Pinpoint the cell where the given text exists, returning its (X, Y) midpoint coordinate. 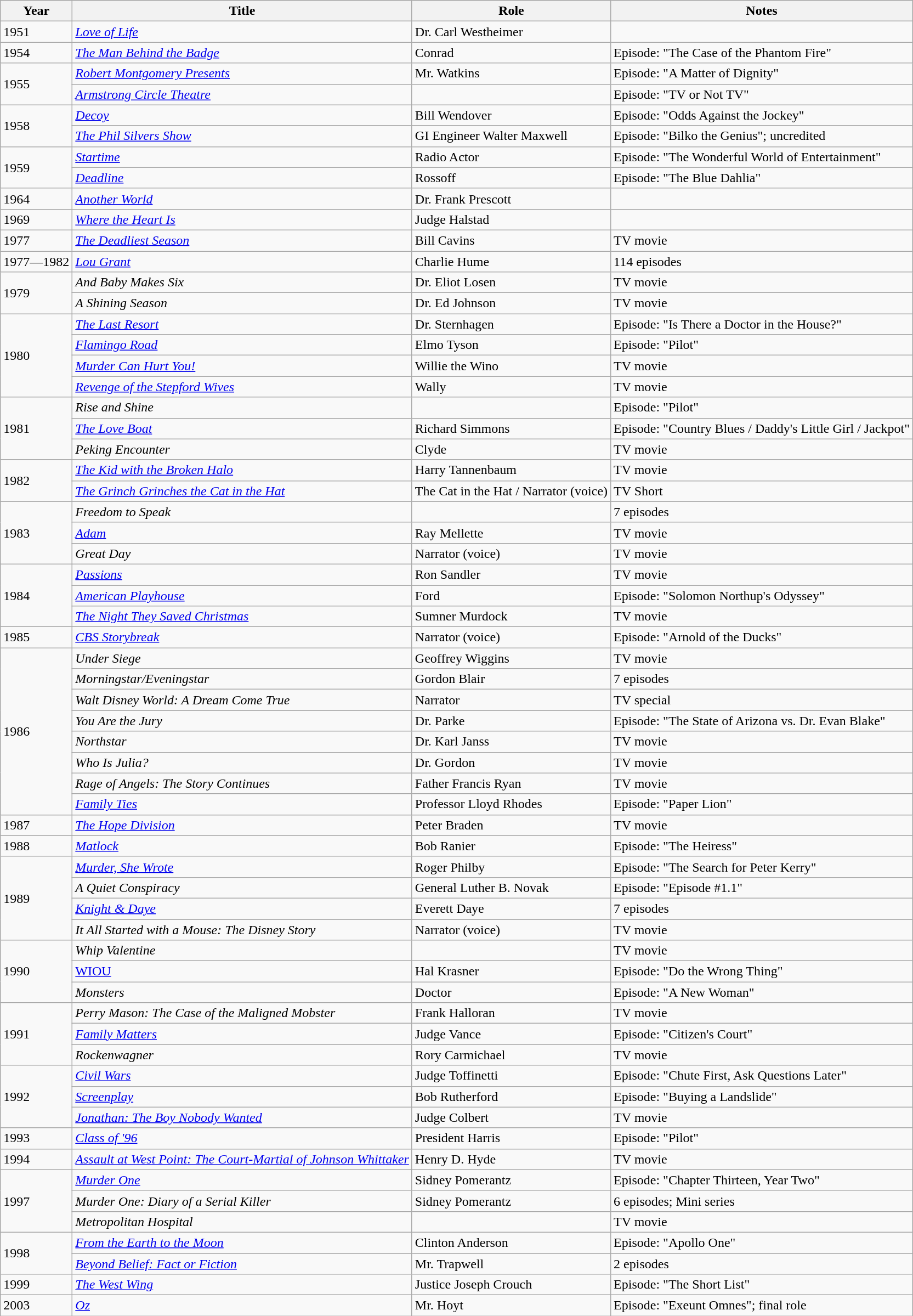
1980 (36, 355)
Episode: "Country Blues / Daddy's Little Girl / Jackpot" (762, 428)
Hal Krasner (511, 972)
Murder One (242, 1180)
Great Day (242, 553)
WIOU (242, 972)
Rossoff (511, 178)
Geoffrey Wiggins (511, 658)
1977—1982 (36, 262)
Episode: "A New Woman" (762, 992)
Radio Actor (511, 157)
Harry Tannenbaum (511, 470)
Murder Can Hurt You! (242, 366)
1983 (36, 533)
Family Ties (242, 804)
Startime (242, 157)
Rockenwagner (242, 1055)
1958 (36, 126)
1981 (36, 428)
Bill Wendover (511, 115)
Rory Carmichael (511, 1055)
Monsters (242, 992)
Walt Disney World: A Dream Come True (242, 700)
1955 (36, 84)
Episode: "Apollo One" (762, 1242)
Charlie Hume (511, 262)
Adam (242, 533)
Episode: "Odds Against the Jockey" (762, 115)
Episode: "Chute First, Ask Questions Later" (762, 1076)
Episode: "Do the Wrong Thing" (762, 972)
Rise and Shine (242, 408)
1989 (36, 898)
Richard Simmons (511, 428)
Episode: "Exeunt Omnes"; final role (762, 1306)
From the Earth to the Moon (242, 1242)
Professor Lloyd Rhodes (511, 804)
Decoy (242, 115)
TV Short (762, 491)
Dr. Karl Janss (511, 742)
1985 (36, 637)
1991 (36, 1034)
Clinton Anderson (511, 1242)
A Quiet Conspiracy (242, 888)
Passions (242, 574)
Wally (511, 387)
Justice Joseph Crouch (511, 1285)
You Are the Jury (242, 721)
Dr. Sternhagen (511, 324)
Judge Colbert (511, 1117)
It All Started with a Mouse: The Disney Story (242, 930)
6 episodes; Mini series (762, 1201)
Conrad (511, 53)
Episode: "The Search for Peter Kerry" (762, 867)
1984 (36, 595)
2003 (36, 1306)
Doctor (511, 992)
Love of Life (242, 32)
1959 (36, 167)
Episode: "The Blue Dahlia" (762, 178)
1993 (36, 1138)
Clyde (511, 449)
Bill Cavins (511, 240)
Peking Encounter (242, 449)
American Playhouse (242, 595)
1999 (36, 1285)
1997 (36, 1201)
1951 (36, 32)
Role (511, 11)
1992 (36, 1097)
And Baby Makes Six (242, 283)
Under Siege (242, 658)
Episode: "The Wonderful World of Entertainment" (762, 157)
Episode: "Episode #1.1" (762, 888)
Family Matters (242, 1034)
General Luther B. Novak (511, 888)
Robert Montgomery Presents (242, 74)
Knight & Daye (242, 908)
Gordon Blair (511, 679)
Episode: "Solomon Northup's Odyssey" (762, 595)
The Kid with the Broken Halo (242, 470)
Revenge of the Stepford Wives (242, 387)
Dr. Parke (511, 721)
Beyond Belief: Fact or Fiction (242, 1263)
Metropolitan Hospital (242, 1222)
Mr. Trapwell (511, 1263)
Civil Wars (242, 1076)
Mr. Watkins (511, 74)
Episode: "TV or Not TV" (762, 94)
1954 (36, 53)
Everett Daye (511, 908)
Willie the Wino (511, 366)
Mr. Hoyt (511, 1306)
Episode: "Is There a Doctor in the House?" (762, 324)
1977 (36, 240)
A Shining Season (242, 303)
Screenplay (242, 1097)
Episode: "Citizen's Court" (762, 1034)
Deadline (242, 178)
Rage of Angels: The Story Continues (242, 783)
Frank Halloran (511, 1013)
Episode: "The State of Arizona vs. Dr. Evan Blake" (762, 721)
1998 (36, 1253)
President Harris (511, 1138)
Freedom to Speak (242, 512)
1969 (36, 219)
1982 (36, 481)
Dr. Carl Westheimer (511, 32)
Peter Braden (511, 825)
Father Francis Ryan (511, 783)
Ron Sandler (511, 574)
Roger Philby (511, 867)
CBS Storybreak (242, 637)
Judge Vance (511, 1034)
Who Is Julia? (242, 763)
Episode: "Paper Lion" (762, 804)
Whip Valentine (242, 951)
Episode: "The Short List" (762, 1285)
Bob Rutherford (511, 1097)
Sumner Murdock (511, 617)
Northstar (242, 742)
The Cat in the Hat / Narrator (voice) (511, 491)
1986 (36, 731)
Matlock (242, 846)
Narrator (511, 700)
Episode: "Chapter Thirteen, Year Two" (762, 1180)
The Night They Saved Christmas (242, 617)
TV special (762, 700)
2 episodes (762, 1263)
Notes (762, 11)
Dr. Frank Prescott (511, 199)
1990 (36, 972)
Jonathan: The Boy Nobody Wanted (242, 1117)
The Love Boat (242, 428)
Henry D. Hyde (511, 1159)
Episode: "A Matter of Dignity" (762, 74)
The Phil Silvers Show (242, 136)
1994 (36, 1159)
Another World (242, 199)
Morningstar/Eveningstar (242, 679)
Judge Halstad (511, 219)
Episode: "Arnold of the Ducks" (762, 637)
Ford (511, 595)
Dr. Eliot Losen (511, 283)
Bob Ranier (511, 846)
Flamingo Road (242, 345)
Dr. Ed Johnson (511, 303)
Title (242, 11)
Ray Mellette (511, 533)
Elmo Tyson (511, 345)
1988 (36, 846)
Episode: "Bilko the Genius"; uncredited (762, 136)
Armstrong Circle Theatre (242, 94)
The Last Resort (242, 324)
Episode: "Buying a Landslide" (762, 1097)
The Man Behind the Badge (242, 53)
Dr. Gordon (511, 763)
GI Engineer Walter Maxwell (511, 136)
Class of '96 (242, 1138)
The Grinch Grinches the Cat in the Hat (242, 491)
1987 (36, 825)
Lou Grant (242, 262)
Year (36, 11)
The Deadliest Season (242, 240)
Murder, She Wrote (242, 867)
Episode: "The Case of the Phantom Fire" (762, 53)
1964 (36, 199)
Where the Heart Is (242, 219)
Oz (242, 1306)
Episode: "The Heiress" (762, 846)
114 episodes (762, 262)
Perry Mason: The Case of the Maligned Mobster (242, 1013)
Murder One: Diary of a Serial Killer (242, 1201)
Assault at West Point: The Court-Martial of Johnson Whittaker (242, 1159)
Judge Toffinetti (511, 1076)
The Hope Division (242, 825)
1979 (36, 293)
The West Wing (242, 1285)
